Return the (x, y) coordinate for the center point of the cell that contains the specified text.  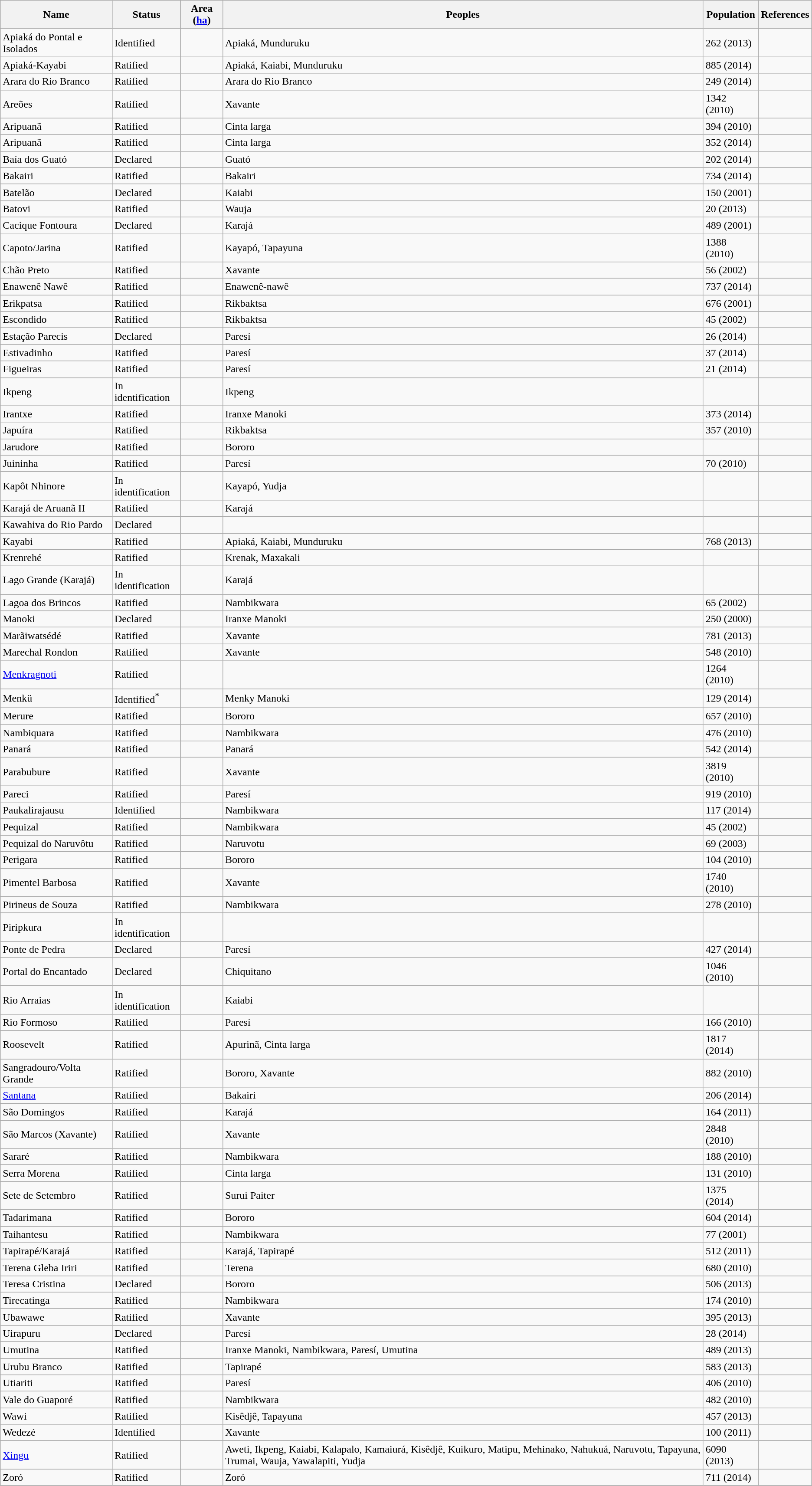
278 (2010) (731, 905)
6090 (2013) (731, 1455)
395 (2013) (731, 1317)
Naruvotu (463, 843)
Menkü (56, 699)
394 (2010) (731, 126)
206 (2014) (731, 1096)
1740 (2010) (731, 882)
Sararé (56, 1157)
373 (2014) (731, 414)
56 (2002) (731, 270)
Enawenê Nawê (56, 287)
Serra Morena (56, 1173)
69 (2003) (731, 843)
Paukalirajausu (56, 810)
Apiaká do Pontal e Isolados (56, 43)
Ubawawe (56, 1317)
Tadarimana (56, 1218)
357 (2010) (731, 430)
604 (2014) (731, 1218)
Escondido (56, 320)
202 (2014) (731, 159)
Name (56, 15)
Batelão (56, 192)
Menky Manoki (463, 699)
781 (2013) (731, 636)
249 (2014) (731, 82)
Terena (463, 1267)
Chão Preto (56, 270)
Population (731, 15)
Guató (463, 159)
Piripkura (56, 927)
Cacique Fontoura (56, 225)
1046 (2010) (731, 972)
768 (2013) (731, 541)
Apiaká, Munduruku (463, 43)
Rio Formoso (56, 1022)
Menkragnoti (56, 674)
680 (2010) (731, 1267)
Wauja (463, 209)
Kayapó, Tapayuna (463, 247)
Status (146, 15)
583 (2013) (731, 1367)
Chiquitano (463, 972)
131 (2010) (731, 1173)
28 (2014) (731, 1333)
Figueiras (56, 369)
Kisêdjê, Tapayuna (463, 1416)
Enawenê-nawê (463, 287)
Portal do Encantado (56, 972)
Karajá, Tapirapé (463, 1251)
Merure (56, 716)
Urubu Branco (56, 1367)
Terena Gleba Iriri (56, 1267)
Kayapó, Yudja (463, 486)
26 (2014) (731, 336)
476 (2010) (731, 733)
2848 (2010) (731, 1134)
406 (2010) (731, 1383)
Ponte de Pedra (56, 949)
489 (2013) (731, 1350)
457 (2013) (731, 1416)
Krenrehé (56, 558)
Tirecatinga (56, 1300)
São Marcos (Xavante) (56, 1134)
150 (2001) (731, 192)
Karajá de Aruanã II (56, 508)
512 (2011) (731, 1251)
São Domingos (56, 1112)
77 (2001) (731, 1234)
Tapirapé/Karajá (56, 1251)
Wawi (56, 1416)
Apiaká-Kayabi (56, 65)
Nambiquara (56, 733)
250 (2000) (731, 619)
Kapôt Nhinore (56, 486)
Pequizal do Naruvôtu (56, 843)
Japuíra (56, 430)
Tapirapé (463, 1367)
Kayabi (56, 541)
Santana (56, 1096)
676 (2001) (731, 303)
Krenak, Maxakali (463, 558)
164 (2011) (731, 1112)
Pirineus de Souza (56, 905)
1264 (2010) (731, 674)
Batovi (56, 209)
Apurinã, Cinta larga (463, 1045)
Areões (56, 104)
Umutina (56, 1350)
166 (2010) (731, 1022)
References (785, 15)
Marãiwatsédé (56, 636)
Sete de Setembro (56, 1196)
Wedezé (56, 1433)
1388 (2010) (731, 247)
Aweti, Ikpeng, Kaiabi, Kalapalo, Kamaiurá, Kisêdjê, Kuikuro, Matipu, Mehinako, Nahukuá, Naruvotu, Tapayuna, Trumai, Wauja, Yawalapiti, Yudja (463, 1455)
Perigara (56, 860)
129 (2014) (731, 699)
Rio Arraias (56, 1000)
1375 (2014) (731, 1196)
Surui Paiter (463, 1196)
427 (2014) (731, 949)
542 (2014) (731, 749)
Roosevelt (56, 1045)
Estivadinho (56, 353)
Teresa Cristina (56, 1284)
20 (2013) (731, 209)
Pimentel Barbosa (56, 882)
104 (2010) (731, 860)
Xingu (56, 1455)
Manoki (56, 619)
37 (2014) (731, 353)
882 (2010) (731, 1073)
Lagoa dos Brincos (56, 603)
Kawahiva do Rio Pardo (56, 525)
Bororo, Xavante (463, 1073)
Taihantesu (56, 1234)
Peoples (463, 15)
Utiariti (56, 1383)
548 (2010) (731, 652)
Vale do Guaporé (56, 1400)
489 (2001) (731, 225)
262 (2013) (731, 43)
Uirapuru (56, 1333)
919 (2010) (731, 794)
352 (2014) (731, 143)
Lago Grande (Karajá) (56, 581)
Sangradouro/Volta Grande (56, 1073)
70 (2010) (731, 463)
734 (2014) (731, 176)
Capoto/Jarina (56, 247)
Identified* (146, 699)
117 (2014) (731, 810)
Jarudore (56, 447)
Pequizal (56, 827)
Irantxe (56, 414)
885 (2014) (731, 65)
21 (2014) (731, 369)
506 (2013) (731, 1284)
657 (2010) (731, 716)
711 (2014) (731, 1477)
482 (2010) (731, 1400)
Juininha (56, 463)
Erikpatsa (56, 303)
Pareci (56, 794)
188 (2010) (731, 1157)
737 (2014) (731, 287)
Area (ha) (202, 15)
65 (2002) (731, 603)
174 (2010) (731, 1300)
Estação Parecis (56, 336)
Baía dos Guató (56, 159)
Parabubure (56, 771)
100 (2011) (731, 1433)
1817 (2014) (731, 1045)
Iranxe Manoki, Nambikwara, Paresí, Umutina (463, 1350)
Marechal Rondon (56, 652)
1342 (2010) (731, 104)
3819 (2010) (731, 771)
